For the text-containing cell, return its midpoint in [x, y] coordinate format. 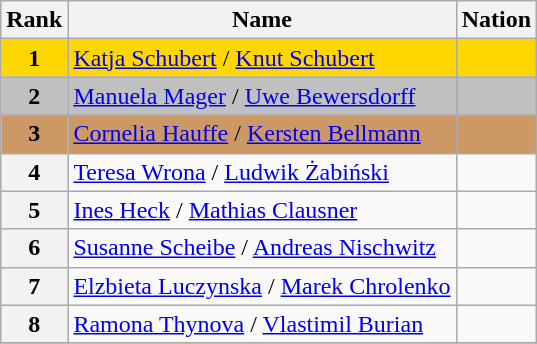
1 [34, 58]
3 [34, 134]
Manuela Mager / Uwe Bewersdorff [262, 96]
Susanne Scheibe / Andreas Nischwitz [262, 248]
Name [262, 20]
7 [34, 286]
Ramona Thynova / Vlastimil Burian [262, 324]
4 [34, 172]
8 [34, 324]
2 [34, 96]
6 [34, 248]
Nation [496, 20]
Rank [34, 20]
Teresa Wrona / Ludwik Żabiński [262, 172]
Katja Schubert / Knut Schubert [262, 58]
Ines Heck / Mathias Clausner [262, 210]
5 [34, 210]
Elzbieta Luczynska / Marek Chrolenko [262, 286]
Cornelia Hauffe / Kersten Bellmann [262, 134]
